Search for the cell housing the specified text and yield its (x, y) center coordinate. 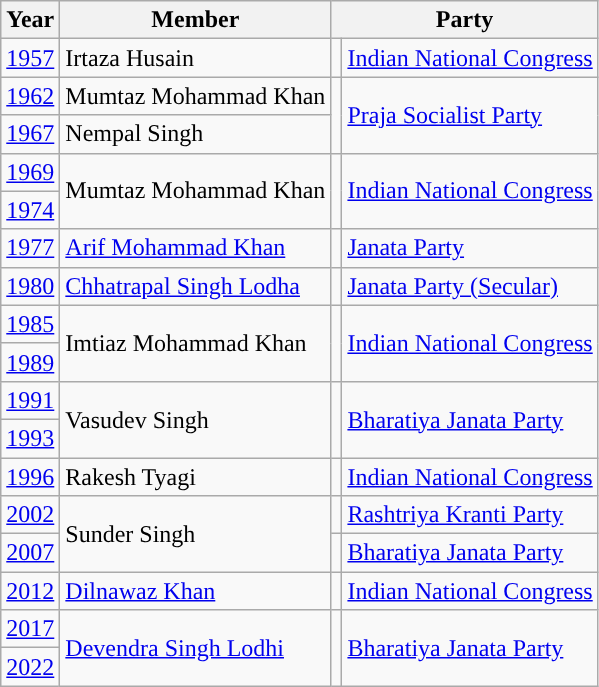
Party (464, 20)
Member (196, 20)
2017 (30, 629)
Dilnawaz Khan (196, 591)
Janata Party (470, 248)
2002 (30, 515)
Sunder Singh (196, 534)
Rashtriya Kranti Party (470, 515)
Janata Party (Secular) (470, 286)
1996 (30, 477)
1993 (30, 438)
1969 (30, 172)
Devendra Singh Lodhi (196, 648)
1957 (30, 58)
1989 (30, 362)
Vasudev Singh (196, 419)
1991 (30, 400)
1977 (30, 248)
1985 (30, 324)
Imtiaz Mohammad Khan (196, 343)
Rakesh Tyagi (196, 477)
1967 (30, 134)
Praja Socialist Party (470, 115)
Nempal Singh (196, 134)
1974 (30, 210)
Year (30, 20)
Chhatrapal Singh Lodha (196, 286)
Irtaza Husain (196, 58)
1962 (30, 96)
1980 (30, 286)
2012 (30, 591)
2007 (30, 553)
Arif Mohammad Khan (196, 248)
2022 (30, 667)
